Find where the given text appears and provide that cell's center as [X, Y] coordinate. 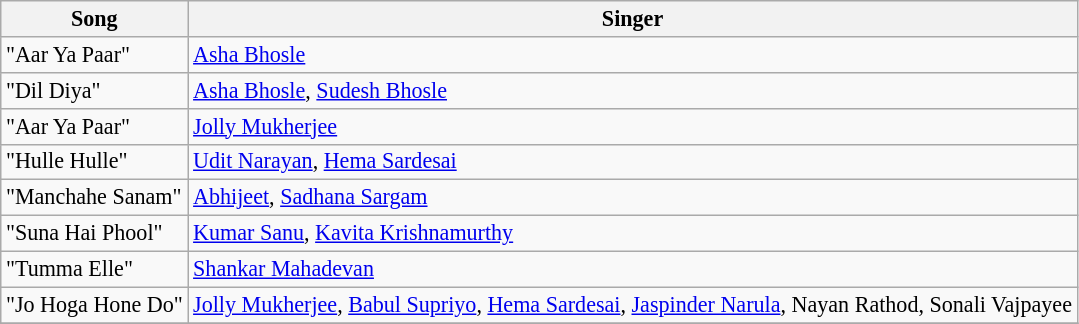
Udit Narayan, Hema Sardesai [632, 162]
"Jo Hoga Hone Do" [94, 305]
"Suna Hai Phool" [94, 233]
"Tumma Elle" [94, 269]
Asha Bhosle, Sudesh Bhosle [632, 90]
"Manchahe Sanam" [94, 198]
Jolly Mukherjee, Babul Supriyo, Hema Sardesai, Jaspinder Narula, Nayan Rathod, Sonali Vajpayee [632, 305]
Singer [632, 18]
"Dil Diya" [94, 90]
Abhijeet, Sadhana Sargam [632, 198]
Kumar Sanu, Kavita Krishnamurthy [632, 233]
Shankar Mahadevan [632, 269]
Jolly Mukherjee [632, 126]
"Hulle Hulle" [94, 162]
Song [94, 18]
Asha Bhosle [632, 54]
